Locate the cell with the specified text and output its (X, Y) center coordinate. 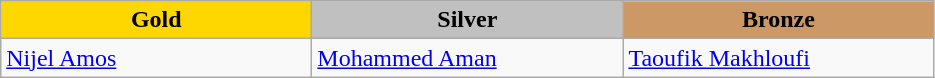
Bronze (778, 20)
Mohammed Aman (468, 58)
Silver (468, 20)
Gold (156, 20)
Nijel Amos (156, 58)
Taoufik Makhloufi (778, 58)
